Locate the cell with the specified text and output its (X, Y) center coordinate. 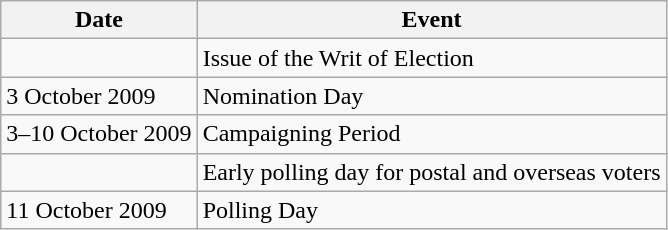
Date (99, 20)
Nomination Day (432, 96)
3 October 2009 (99, 96)
Polling Day (432, 210)
11 October 2009 (99, 210)
Event (432, 20)
Early polling day for postal and overseas voters (432, 172)
Issue of the Writ of Election (432, 58)
3–10 October 2009 (99, 134)
Campaigning Period (432, 134)
